Locate the cell with the specified text and output its (X, Y) center coordinate. 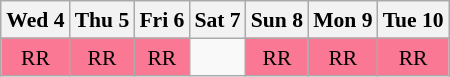
Sun 8 (277, 20)
Fri 6 (162, 20)
Sat 7 (217, 20)
Thu 5 (102, 20)
Wed 4 (35, 20)
Mon 9 (342, 20)
Tue 10 (414, 20)
